Return the [x, y] coordinate for the center point of the cell that contains the specified text.  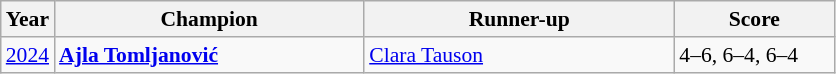
Champion [209, 19]
Year [28, 19]
Ajla Tomljanović [209, 55]
4–6, 6–4, 6–4 [754, 55]
Score [754, 19]
2024 [28, 55]
Clara Tauson [519, 55]
Runner-up [519, 19]
